Determine the (x, y) coordinate at the center of the cell enclosing the given text.  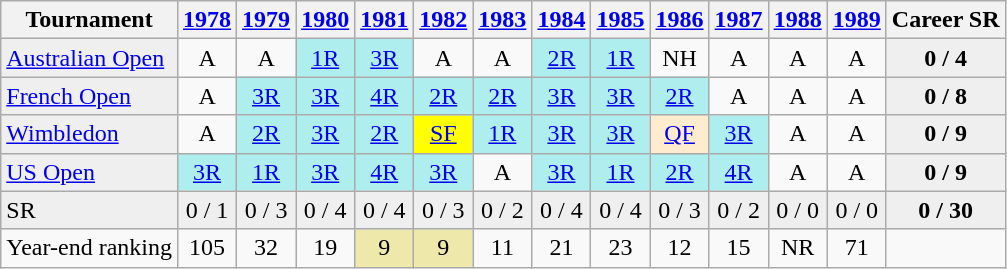
Career SR (946, 20)
Australian Open (90, 58)
0 / 30 (946, 210)
12 (680, 248)
US Open (90, 172)
1978 (208, 20)
1979 (266, 20)
NH (680, 58)
1982 (444, 20)
1985 (620, 20)
1981 (384, 20)
71 (856, 248)
1987 (738, 20)
11 (502, 248)
Year-end ranking (90, 248)
QF (680, 134)
19 (326, 248)
Tournament (90, 20)
SF (444, 134)
105 (208, 248)
1988 (798, 20)
French Open (90, 96)
15 (738, 248)
1980 (326, 20)
1984 (562, 20)
NR (798, 248)
0 / 8 (946, 96)
1989 (856, 20)
1986 (680, 20)
23 (620, 248)
0 / 1 (208, 210)
21 (562, 248)
SR (90, 210)
32 (266, 248)
1983 (502, 20)
Wimbledon (90, 134)
